Detect which cell encompasses the target text, then output its (X, Y) center coordinate. 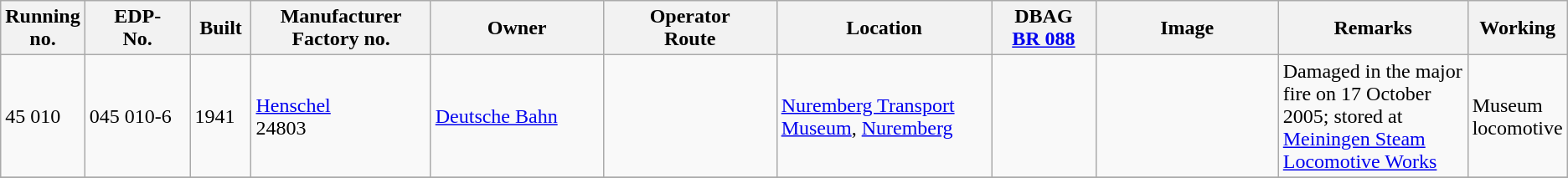
OperatorRoute (690, 28)
Nuremberg Transport Museum, Nuremberg (885, 116)
Working (1518, 28)
Owner (517, 28)
045 010-6 (137, 116)
Museum locomotive (1518, 116)
DBAGBR 088 (1044, 28)
1941 (221, 116)
Location (885, 28)
Deutsche Bahn (517, 116)
Built (221, 28)
Remarks (1373, 28)
EDP-No. (137, 28)
ManufacturerFactory no. (341, 28)
Damaged in the major fire on 17 October 2005; stored at Meiningen Steam Locomotive Works (1373, 116)
Image (1187, 28)
Runningno. (43, 28)
Henschel24803 (341, 116)
45 010 (43, 116)
